Detect which cell encompasses the target text, then output its [x, y] center coordinate. 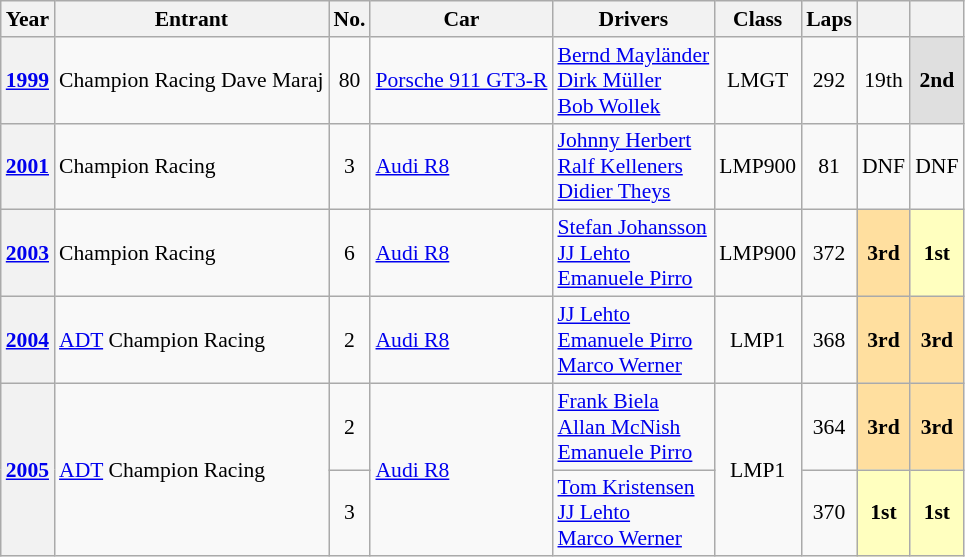
Champion Racing Dave Maraj [191, 80]
Class [758, 19]
Stefan Johansson JJ Lehto Emanuele Pirro [633, 254]
370 [829, 514]
Tom Kristensen JJ Lehto Marco Werner [633, 514]
JJ Lehto Emanuele Pirro Marco Werner [633, 340]
2005 [28, 470]
2nd [936, 80]
Drivers [633, 19]
Year [28, 19]
Bernd Mayländer Dirk Müller Bob Wollek [633, 80]
2001 [28, 166]
6 [350, 254]
80 [350, 80]
Car [461, 19]
Entrant [191, 19]
Frank Biela Allan McNish Emanuele Pirro [633, 426]
Porsche 911 GT3-R [461, 80]
Johnny Herbert Ralf Kelleners Didier Theys [633, 166]
2004 [28, 340]
2003 [28, 254]
1999 [28, 80]
19th [884, 80]
No. [350, 19]
81 [829, 166]
372 [829, 254]
364 [829, 426]
LMGT [758, 80]
292 [829, 80]
368 [829, 340]
Laps [829, 19]
